Return the (x, y) coordinate for the center point of the cell that contains the specified text.  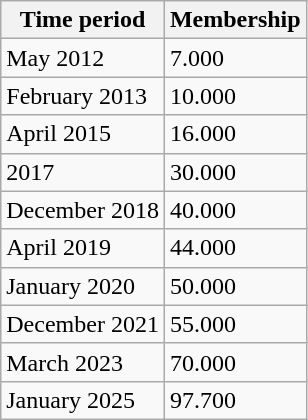
44.000 (235, 248)
December 2021 (83, 324)
7.000 (235, 58)
March 2023 (83, 362)
10.000 (235, 96)
January 2020 (83, 286)
70.000 (235, 362)
30.000 (235, 172)
40.000 (235, 210)
April 2015 (83, 134)
55.000 (235, 324)
97.700 (235, 400)
December 2018 (83, 210)
May 2012 (83, 58)
January 2025 (83, 400)
16.000 (235, 134)
2017 (83, 172)
Membership (235, 20)
April 2019 (83, 248)
50.000 (235, 286)
Time period (83, 20)
February 2013 (83, 96)
